Scan for the cell matching the given text and deliver its (X, Y) coordinate at center. 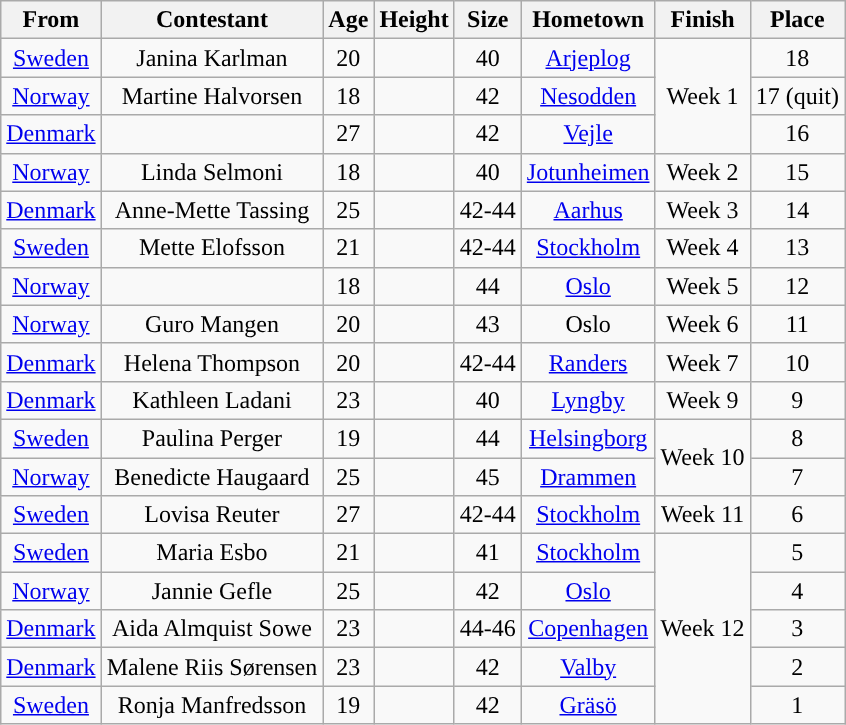
Contestant (212, 20)
9 (797, 400)
Anne-Mette Tassing (212, 210)
Maria Esbo (212, 553)
15 (797, 172)
10 (797, 362)
Aida Almquist Sowe (212, 629)
Drammen (588, 477)
Randers (588, 362)
Nesodden (588, 96)
Helena Thompson (212, 362)
12 (797, 286)
5 (797, 553)
Helsingborg (588, 438)
Place (797, 20)
4 (797, 591)
Height (414, 20)
Week 12 (702, 629)
Paulina Perger (212, 438)
Guro Mangen (212, 324)
Jannie Gefle (212, 591)
13 (797, 248)
Week 9 (702, 400)
6 (797, 515)
3 (797, 629)
Week 2 (702, 172)
16 (797, 134)
Age (348, 20)
43 (488, 324)
Jotunheimen (588, 172)
Vejle (588, 134)
Week 3 (702, 210)
1 (797, 705)
45 (488, 477)
Week 10 (702, 457)
8 (797, 438)
Arjeplog (588, 58)
Lovisa Reuter (212, 515)
Size (488, 20)
Gräsö (588, 705)
Benedicte Haugaard (212, 477)
Martine Halvorsen (212, 96)
Aarhus (588, 210)
Valby (588, 667)
Week 1 (702, 96)
Finish (702, 20)
Mette Elofsson (212, 248)
Week 7 (702, 362)
Copenhagen (588, 629)
7 (797, 477)
14 (797, 210)
Week 11 (702, 515)
Kathleen Ladani (212, 400)
17 (quit) (797, 96)
Ronja Manfredsson (212, 705)
From (51, 20)
Week 4 (702, 248)
Week 6 (702, 324)
44-46 (488, 629)
Hometown (588, 20)
41 (488, 553)
Janina Karlman (212, 58)
Linda Selmoni (212, 172)
2 (797, 667)
11 (797, 324)
Malene Riis Sørensen (212, 667)
Week 5 (702, 286)
Lyngby (588, 400)
